Locate the cell with the specified text and output its (x, y) center coordinate. 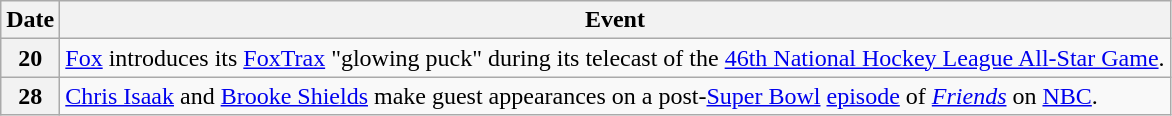
20 (30, 58)
28 (30, 96)
Date (30, 20)
Event (615, 20)
Chris Isaak and Brooke Shields make guest appearances on a post-Super Bowl episode of Friends on NBC. (615, 96)
Fox introduces its FoxTrax "glowing puck" during its telecast of the 46th National Hockey League All-Star Game. (615, 58)
